For the text-containing cell, return its midpoint in [x, y] coordinate format. 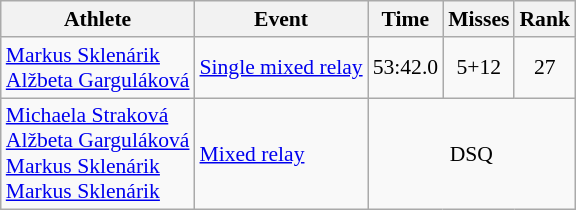
Event [280, 19]
Markus SklenárikAlžbeta Garguláková [98, 68]
53:42.0 [406, 68]
Michaela StrakováAlžbeta GargulákováMarkus SklenárikMarkus Sklenárik [98, 154]
27 [544, 68]
Time [406, 19]
Rank [544, 19]
Single mixed relay [280, 68]
5+12 [478, 68]
DSQ [472, 154]
Mixed relay [280, 154]
Misses [478, 19]
Athlete [98, 19]
